Identify which cell holds the provided text, then report its (X, Y) central coordinate. 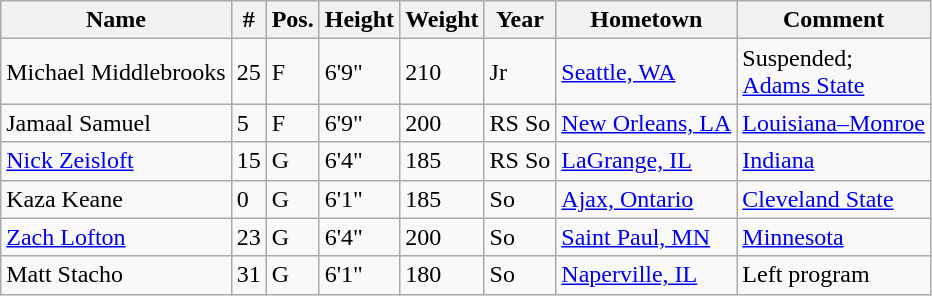
Left program (834, 275)
Pos. (292, 20)
Year (520, 20)
31 (248, 275)
Saint Paul, MN (646, 237)
Michael Middlebrooks (116, 72)
Jr (520, 72)
210 (442, 72)
Height (359, 20)
Cleveland State (834, 199)
# (248, 20)
Naperville, IL (646, 275)
Jamaal Samuel (116, 123)
Indiana (834, 161)
LaGrange, IL (646, 161)
Seattle, WA (646, 72)
23 (248, 237)
Zach Lofton (116, 237)
180 (442, 275)
Kaza Keane (116, 199)
5 (248, 123)
Nick Zeisloft (116, 161)
Matt Stacho (116, 275)
Hometown (646, 20)
Ajax, Ontario (646, 199)
Minnesota (834, 237)
Comment (834, 20)
Name (116, 20)
25 (248, 72)
15 (248, 161)
Suspended;Adams State (834, 72)
Weight (442, 20)
New Orleans, LA (646, 123)
Louisiana–Monroe (834, 123)
0 (248, 199)
